Provide the [X, Y] coordinate of the cell's center where the given text is located.  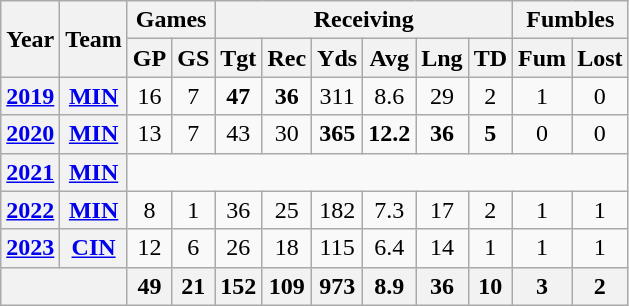
Team [94, 39]
Lost [600, 58]
13 [149, 134]
115 [338, 248]
2020 [30, 134]
Avg [390, 58]
Fum [542, 58]
14 [442, 248]
30 [287, 134]
8.9 [390, 286]
182 [338, 210]
109 [287, 286]
365 [338, 134]
2021 [30, 172]
Lng [442, 58]
TD [490, 58]
12 [149, 248]
Year [30, 39]
Rec [287, 58]
10 [490, 286]
Receiving [364, 20]
43 [238, 134]
2023 [30, 248]
Tgt [238, 58]
GP [149, 58]
8.6 [390, 96]
29 [442, 96]
12.2 [390, 134]
973 [338, 286]
17 [442, 210]
49 [149, 286]
2019 [30, 96]
152 [238, 286]
3 [542, 286]
8 [149, 210]
26 [238, 248]
GS [194, 58]
5 [490, 134]
6.4 [390, 248]
311 [338, 96]
CIN [94, 248]
Fumbles [570, 20]
21 [194, 286]
Yds [338, 58]
Games [170, 20]
6 [194, 248]
2022 [30, 210]
47 [238, 96]
7.3 [390, 210]
16 [149, 96]
18 [287, 248]
25 [287, 210]
